Return [X, Y] of the center of cell containing provided text 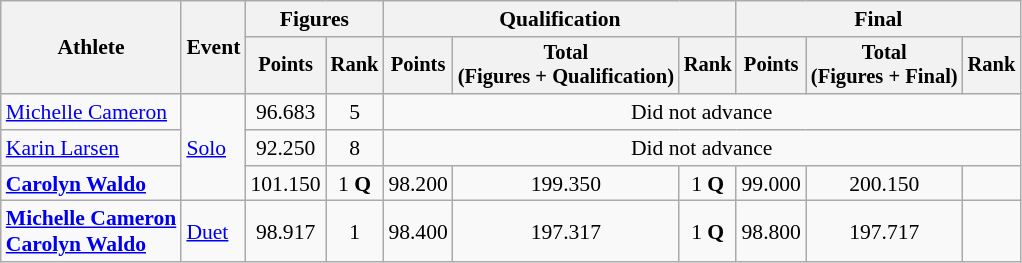
Michelle CameronCarolyn Waldo [92, 232]
101.150 [285, 184]
Michelle Cameron [92, 112]
197.717 [884, 232]
99.000 [770, 184]
98.400 [418, 232]
Qualification [560, 19]
92.250 [285, 148]
98.200 [418, 184]
Figures [314, 19]
Athlete [92, 48]
1 [355, 232]
Solo [213, 148]
199.350 [566, 184]
Carolyn Waldo [92, 184]
Final [878, 19]
Total(Figures + Final) [884, 66]
Duet [213, 232]
5 [355, 112]
197.317 [566, 232]
8 [355, 148]
98.917 [285, 232]
98.800 [770, 232]
96.683 [285, 112]
Karin Larsen [92, 148]
200.150 [884, 184]
Total(Figures + Qualification) [566, 66]
Event [213, 48]
